Detect which cell encompasses the target text, then output its [x, y] center coordinate. 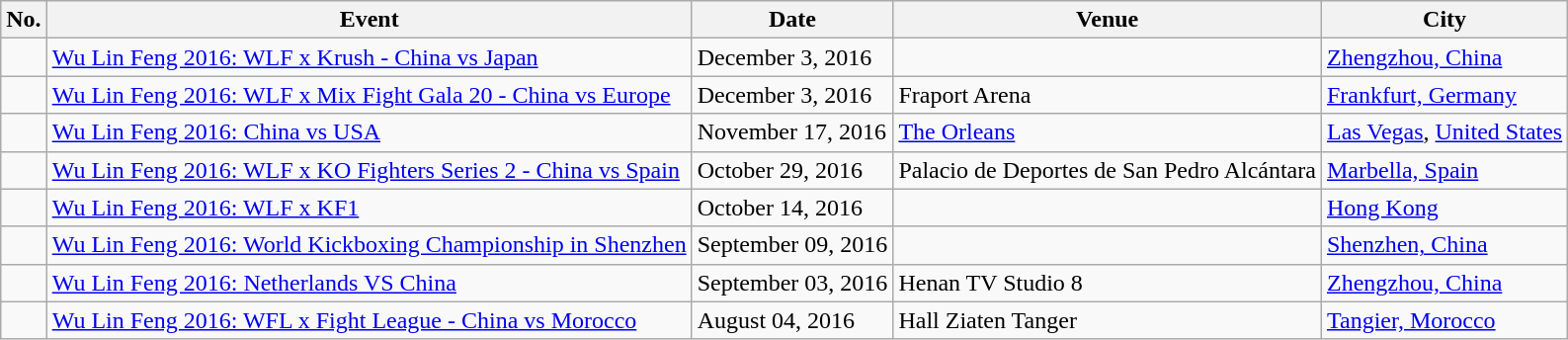
Venue [1108, 20]
Wu Lin Feng 2016: WLF x KO Fighters Series 2 - China vs Spain [370, 170]
Tangier, Morocco [1444, 320]
Wu Lin Feng 2016: World Kickboxing Championship in Shenzhen [370, 245]
Marbella, Spain [1444, 170]
Wu Lin Feng 2016: China vs USA [370, 132]
City [1444, 20]
Wu Lin Feng 2016: Netherlands VS China [370, 283]
September 09, 2016 [792, 245]
Wu Lin Feng 2016: WLF x Krush - China vs Japan [370, 57]
Event [370, 20]
Wu Lin Feng 2016: WFL x Fight League - China vs Morocco [370, 320]
September 03, 2016 [792, 283]
October 14, 2016 [792, 208]
Wu Lin Feng 2016: WLF x KF1 [370, 208]
Shenzhen, China [1444, 245]
November 17, 2016 [792, 132]
Las Vegas, United States [1444, 132]
The Orleans [1108, 132]
Wu Lin Feng 2016: WLF x Mix Fight Gala 20 - China vs Europe [370, 95]
August 04, 2016 [792, 320]
Hong Kong [1444, 208]
Palacio de Deportes de San Pedro Alcántara [1108, 170]
No. [24, 20]
Hall Ziaten Tanger [1108, 320]
Henan TV Studio 8 [1108, 283]
Date [792, 20]
Frankfurt, Germany [1444, 95]
October 29, 2016 [792, 170]
Fraport Arena [1108, 95]
